Identify which cell holds the provided text, then report its [X, Y] central coordinate. 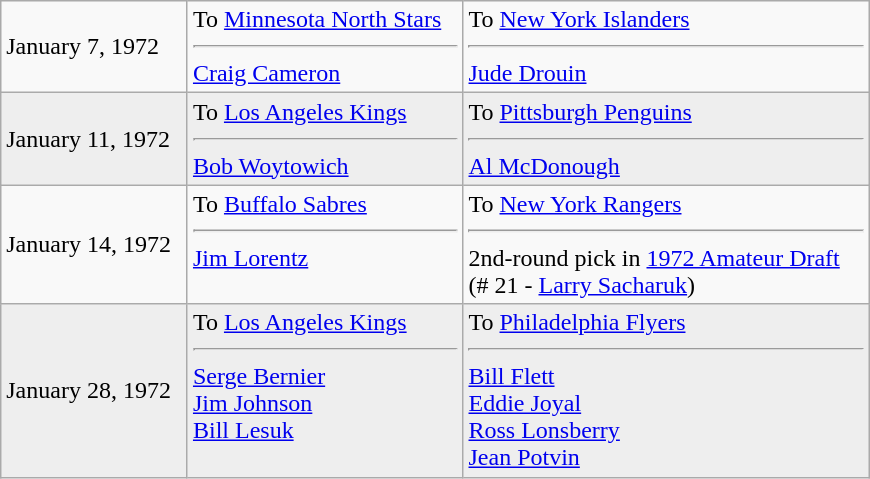
To Buffalo SabresJim Lorentz [325, 244]
To New York IslandersJude Drouin [666, 47]
To Philadelphia FlyersBill FlettEddie JoyalRoss LonsberryJean Potvin [666, 390]
January 7, 1972 [94, 47]
January 14, 1972 [94, 244]
To New York Rangers2nd-round pick in 1972 Amateur Draft(# 21 - Larry Sacharuk) [666, 244]
January 28, 1972 [94, 390]
To Pittsburgh PenguinsAl McDonough [666, 139]
January 11, 1972 [94, 139]
To Minnesota North StarsCraig Cameron [325, 47]
To Los Angeles KingsSerge BernierJim JohnsonBill Lesuk [325, 390]
To Los Angeles KingsBob Woytowich [325, 139]
